Output the [X, Y] coordinate of the center of the cell containing the given text.  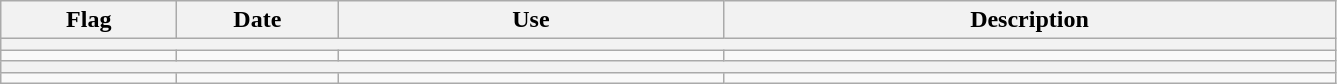
Flag [89, 20]
Date [258, 20]
Use [531, 20]
Description [1030, 20]
